For the text-containing cell, return its midpoint in [X, Y] coordinate format. 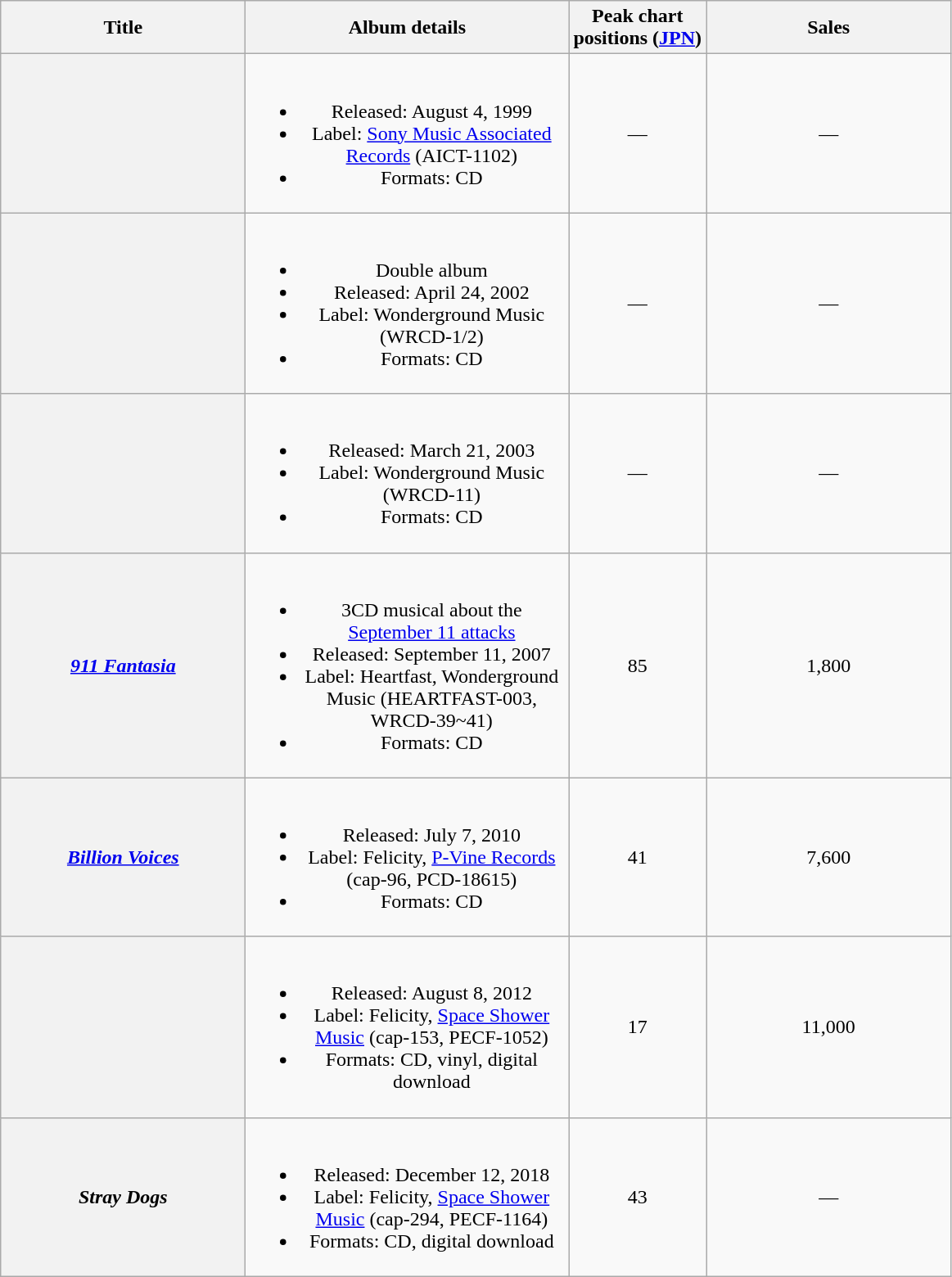
Title [123, 28]
Released: August 8, 2012Label: Felicity, Space Shower Music (cap-153, PECF-1052)Formats: CD, vinyl, digital download [408, 1027]
Released: March 21, 2003Label: Wonderground Music (WRCD-11)Formats: CD [408, 473]
7,600 [828, 857]
Double albumReleased: April 24, 2002Label: Wonderground Music (WRCD-1/2)Formats: CD [408, 303]
85 [638, 665]
Album details [408, 28]
Released: July 7, 2010Label: Felicity, P-Vine Records (cap-96, PCD-18615)Formats: CD [408, 857]
Released: December 12, 2018Label: Felicity, Space Shower Music (cap-294, PECF-1164)Formats: CD, digital download [408, 1197]
Peak chartpositions (JPN) [638, 28]
911 Fantasia [123, 665]
Released: August 4, 1999Label: Sony Music Associated Records (AICT-1102)Formats: CD [408, 133]
1,800 [828, 665]
17 [638, 1027]
Sales [828, 28]
3CD musical about the September 11 attacksReleased: September 11, 2007Label: Heartfast, Wonderground Music (HEARTFAST-003, WRCD-39~41)Formats: CD [408, 665]
Stray Dogs [123, 1197]
11,000 [828, 1027]
43 [638, 1197]
Billion Voices [123, 857]
41 [638, 857]
